Identify which cell holds the provided text, then report its [x, y] central coordinate. 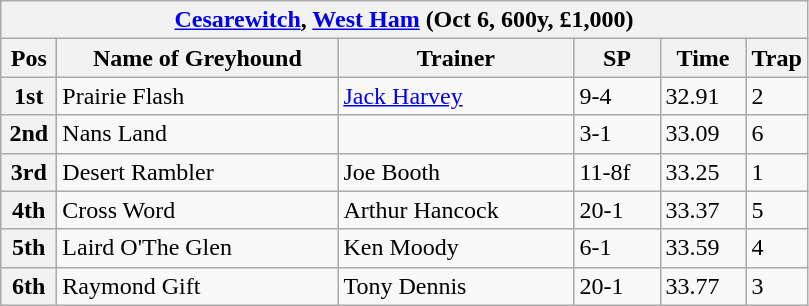
SP [617, 58]
32.91 [703, 96]
6 [776, 134]
Ken Moody [456, 248]
33.25 [703, 172]
Nans Land [198, 134]
Trainer [456, 58]
33.09 [703, 134]
Pos [29, 58]
6th [29, 286]
Joe Booth [456, 172]
Laird O'The Glen [198, 248]
Name of Greyhound [198, 58]
Cross Word [198, 210]
2 [776, 96]
6-1 [617, 248]
3-1 [617, 134]
Desert Rambler [198, 172]
5 [776, 210]
4th [29, 210]
2nd [29, 134]
33.59 [703, 248]
Time [703, 58]
Trap [776, 58]
33.77 [703, 286]
33.37 [703, 210]
1st [29, 96]
3rd [29, 172]
9-4 [617, 96]
5th [29, 248]
11-8f [617, 172]
3 [776, 286]
Cesarewitch, West Ham (Oct 6, 600y, £1,000) [404, 20]
Jack Harvey [456, 96]
4 [776, 248]
Raymond Gift [198, 286]
Prairie Flash [198, 96]
Arthur Hancock [456, 210]
Tony Dennis [456, 286]
1 [776, 172]
